Return [x, y] of the center of cell containing provided text 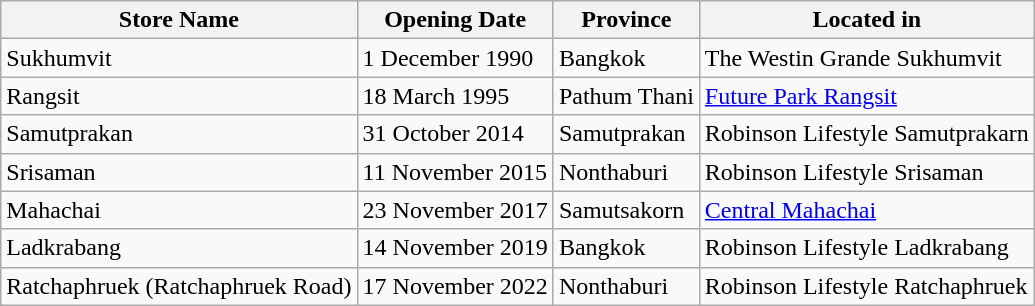
Robinson Lifestyle Ratchaphruek [866, 286]
18 March 1995 [455, 96]
Future Park Rangsit [866, 96]
The Westin Grande Sukhumvit [866, 58]
Store Name [179, 20]
14 November 2019 [455, 248]
Ratchaphruek (Ratchaphruek Road) [179, 286]
Central Mahachai [866, 210]
31 October 2014 [455, 134]
17 November 2022 [455, 286]
Pathum Thani [626, 96]
Rangsit [179, 96]
Province [626, 20]
Sukhumvit [179, 58]
1 December 1990 [455, 58]
Robinson Lifestyle Samutprakarn [866, 134]
Opening Date [455, 20]
Samutsakorn [626, 210]
23 November 2017 [455, 210]
11 November 2015 [455, 172]
Located in [866, 20]
Robinson Lifestyle Srisaman [866, 172]
Mahachai [179, 210]
Robinson Lifestyle Ladkrabang [866, 248]
Ladkrabang [179, 248]
Srisaman [179, 172]
